Provide the (x, y) coordinate of the cell's center where the given text is located.  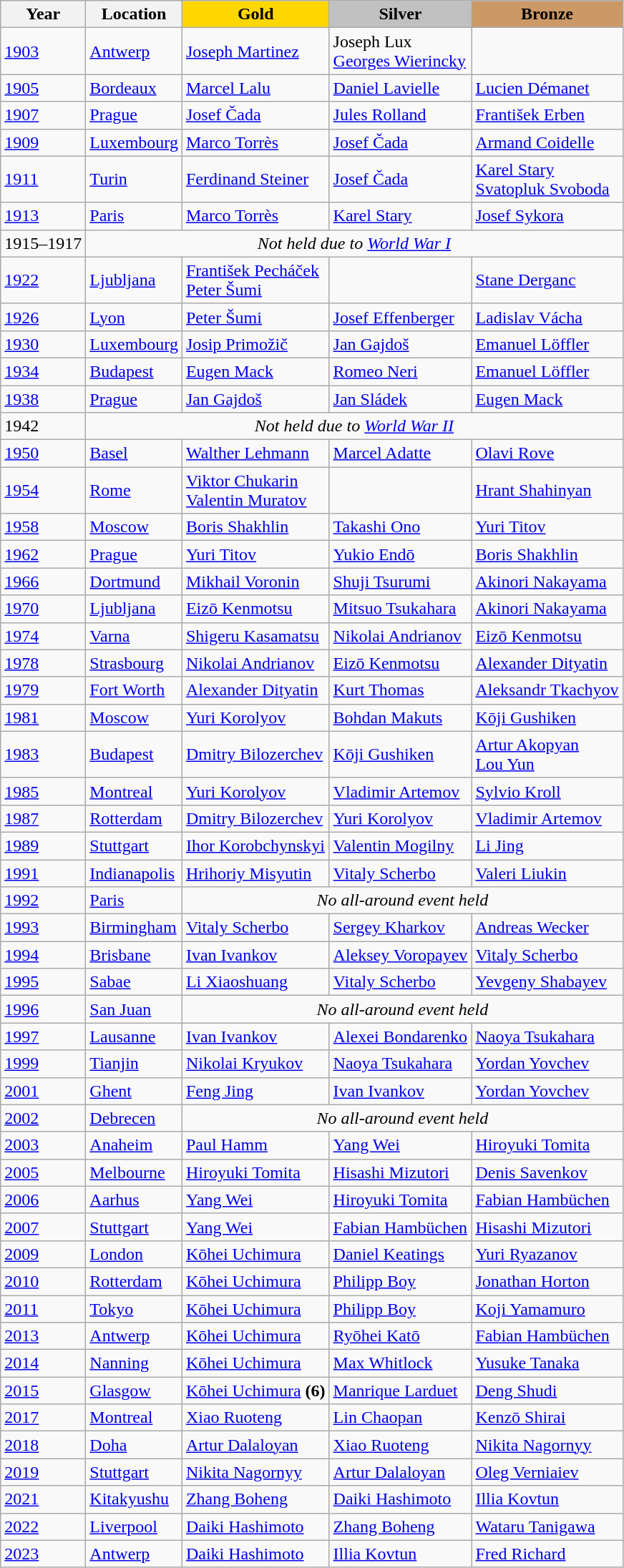
Shuji Tsurumi (401, 582)
Bohdan Makuts (401, 717)
London (135, 1254)
1922 (43, 280)
1995 (43, 982)
Fort Worth (135, 690)
Sylvio Kroll (547, 791)
1992 (43, 901)
Silver (401, 14)
Hrant Shahinyan (547, 491)
1989 (43, 846)
Oleg Verniaiev (547, 1472)
Yuri Ryazanov (547, 1254)
1958 (43, 527)
2005 (43, 1172)
Marcel Adatte (401, 454)
Sabae (135, 982)
Feng Jing (255, 1091)
Deng Shudi (547, 1391)
Romeo Neri (401, 371)
Ghent (135, 1091)
Lucien Démanet (547, 88)
Kōhei Uchimura (6) (255, 1391)
2001 (43, 1091)
1970 (43, 609)
Joseph Martinez (255, 52)
Turin (135, 179)
2002 (43, 1118)
1934 (43, 371)
2019 (43, 1472)
Valentin Mogilny (401, 846)
Ihor Korobchynskyi (255, 846)
Bronze (547, 14)
Not held due to World War II (354, 426)
San Juan (135, 1009)
Ryōhei Katō (401, 1336)
Kenzō Shirai (547, 1418)
Armand Coidelle (547, 142)
2021 (43, 1499)
Lyon (135, 317)
Manrique Larduet (401, 1391)
František Erben (547, 115)
Basel (135, 454)
1950 (43, 454)
Lausanne (135, 1037)
1966 (43, 582)
Doha (135, 1445)
Wataru Tanigawa (547, 1527)
Varna (135, 636)
Mitsuo Tsukahara (401, 609)
Nanning (135, 1363)
1930 (43, 344)
1999 (43, 1064)
Debrecen (135, 1118)
1994 (43, 955)
1983 (43, 754)
1991 (43, 873)
Kurt Thomas (401, 690)
Daniel Lavielle (401, 88)
Jonathan Horton (547, 1281)
Mikhail Voronin (255, 582)
Indianapolis (135, 873)
2013 (43, 1336)
Rome (135, 491)
Peter Šumi (255, 317)
Year (43, 14)
1979 (43, 690)
Nikolai Kryukov (255, 1064)
1954 (43, 491)
Yukio Endō (401, 554)
Stane Derganc (547, 280)
2015 (43, 1391)
Denis Savenkov (547, 1172)
1985 (43, 791)
Dortmund (135, 582)
1909 (43, 142)
Valeri Liukin (547, 873)
2023 (43, 1554)
Not held due to World War I (354, 243)
1938 (43, 398)
Koji Yamamuro (547, 1308)
Ferdinand Steiner (255, 179)
2014 (43, 1363)
2010 (43, 1281)
Location (135, 14)
1978 (43, 663)
1915–1917 (43, 243)
Liverpool (135, 1527)
1997 (43, 1037)
Aleksandr Tkachyov (547, 690)
Strasbourg (135, 663)
Josef Sykora (547, 216)
Ladislav Vácha (547, 317)
1993 (43, 928)
2006 (43, 1200)
1903 (43, 52)
Olavi Rove (547, 454)
Josip Primožič (255, 344)
Karel Stary (401, 216)
1926 (43, 317)
Joseph Lux Georges Wierincky (401, 52)
2018 (43, 1445)
2009 (43, 1254)
Walther Lehmann (255, 454)
Shigeru Kasamatsu (255, 636)
Marcel Lalu (255, 88)
Paul Hamm (255, 1145)
Aleksey Voropayev (401, 955)
Daniel Keatings (401, 1254)
Glasgow (135, 1391)
Jan Sládek (401, 398)
1996 (43, 1009)
Hrihoriy Misyutin (255, 873)
1942 (43, 426)
1913 (43, 216)
Melbourne (135, 1172)
Tianjin (135, 1064)
2003 (43, 1145)
1987 (43, 818)
Sergey Kharkov (401, 928)
Yusuke Tanaka (547, 1363)
Karel Stary Svatopluk Svoboda (547, 179)
Anaheim (135, 1145)
Viktor Chukarin Valentin Muratov (255, 491)
1907 (43, 115)
Brisbane (135, 955)
2007 (43, 1227)
Fred Richard (547, 1554)
2017 (43, 1418)
1981 (43, 717)
Gold (255, 14)
Alexei Bondarenko (401, 1037)
Li Xiaoshuang (255, 982)
Andreas Wecker (547, 928)
Birmingham (135, 928)
Tokyo (135, 1308)
1962 (43, 554)
Takashi Ono (401, 527)
Aarhus (135, 1200)
František Pecháček Peter Šumi (255, 280)
Josef Effenberger (401, 317)
Yevgeny Shabayev (547, 982)
Jules Rolland (401, 115)
Lin Chaopan (401, 1418)
Bordeaux (135, 88)
Li Jing (547, 846)
1911 (43, 179)
Kitakyushu (135, 1499)
2022 (43, 1527)
Max Whitlock (401, 1363)
Artur Akopyan Lou Yun (547, 754)
2011 (43, 1308)
1905 (43, 88)
1974 (43, 636)
